Provide the (X, Y) coordinate of the cell's center where the given text is located.  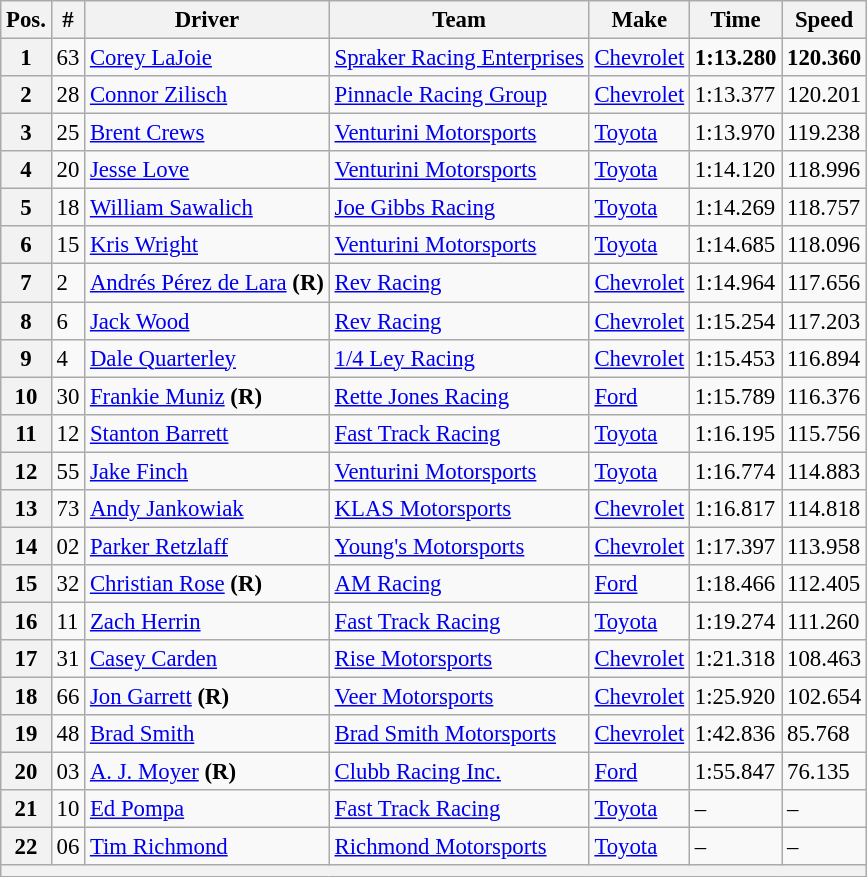
48 (68, 734)
Jack Wood (208, 321)
112.405 (824, 584)
114.818 (824, 509)
Andy Jankowiak (208, 509)
Clubb Racing Inc. (459, 772)
5 (26, 208)
1:14.685 (736, 245)
28 (68, 95)
16 (26, 621)
Corey LaJoie (208, 58)
1:16.774 (736, 471)
30 (68, 396)
Joe Gibbs Racing (459, 208)
AM Racing (459, 584)
1:25.920 (736, 697)
Tim Richmond (208, 847)
02 (68, 546)
32 (68, 584)
Driver (208, 20)
Veer Motorsports (459, 697)
A. J. Moyer (R) (208, 772)
Jon Garrett (R) (208, 697)
Stanton Barrett (208, 433)
1:16.195 (736, 433)
63 (68, 58)
03 (68, 772)
102.654 (824, 697)
1:14.120 (736, 170)
Casey Carden (208, 659)
Jake Finch (208, 471)
William Sawalich (208, 208)
Zach Herrin (208, 621)
Team (459, 20)
9 (26, 358)
108.463 (824, 659)
8 (26, 321)
Time (736, 20)
117.656 (824, 283)
55 (68, 471)
31 (68, 659)
Christian Rose (R) (208, 584)
Andrés Pérez de Lara (R) (208, 283)
1:18.466 (736, 584)
1 (26, 58)
115.756 (824, 433)
21 (26, 809)
13 (26, 509)
Brad Smith Motorsports (459, 734)
7 (26, 283)
Connor Zilisch (208, 95)
Speed (824, 20)
1:55.847 (736, 772)
Ed Pompa (208, 809)
Make (639, 20)
Kris Wright (208, 245)
114.883 (824, 471)
19 (26, 734)
118.096 (824, 245)
119.238 (824, 133)
1:13.280 (736, 58)
Young's Motorsports (459, 546)
Pinnacle Racing Group (459, 95)
Pos. (26, 20)
Brad Smith (208, 734)
1:14.269 (736, 208)
85.768 (824, 734)
1:15.453 (736, 358)
118.996 (824, 170)
1:14.964 (736, 283)
Dale Quarterley (208, 358)
14 (26, 546)
1:17.397 (736, 546)
25 (68, 133)
73 (68, 509)
Rise Motorsports (459, 659)
76.135 (824, 772)
1:16.817 (736, 509)
Parker Retzlaff (208, 546)
22 (26, 847)
120.201 (824, 95)
1:15.254 (736, 321)
1:15.789 (736, 396)
Brent Crews (208, 133)
Rette Jones Racing (459, 396)
116.894 (824, 358)
1:13.377 (736, 95)
120.360 (824, 58)
3 (26, 133)
06 (68, 847)
1:19.274 (736, 621)
17 (26, 659)
# (68, 20)
Jesse Love (208, 170)
66 (68, 697)
111.260 (824, 621)
Richmond Motorsports (459, 847)
113.958 (824, 546)
1/4 Ley Racing (459, 358)
1:42.836 (736, 734)
Spraker Racing Enterprises (459, 58)
118.757 (824, 208)
1:21.318 (736, 659)
117.203 (824, 321)
KLAS Motorsports (459, 509)
1:13.970 (736, 133)
116.376 (824, 396)
Frankie Muniz (R) (208, 396)
